Search for the cell housing the specified text and yield its [X, Y] center coordinate. 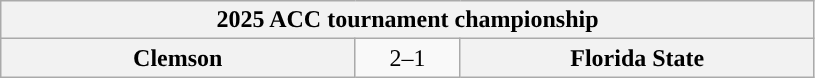
Florida State [637, 58]
2025 ACC tournament championship [408, 20]
Clemson [178, 58]
2–1 [408, 58]
